Provide the [x, y] coordinate of the cell's center where the given text is located.  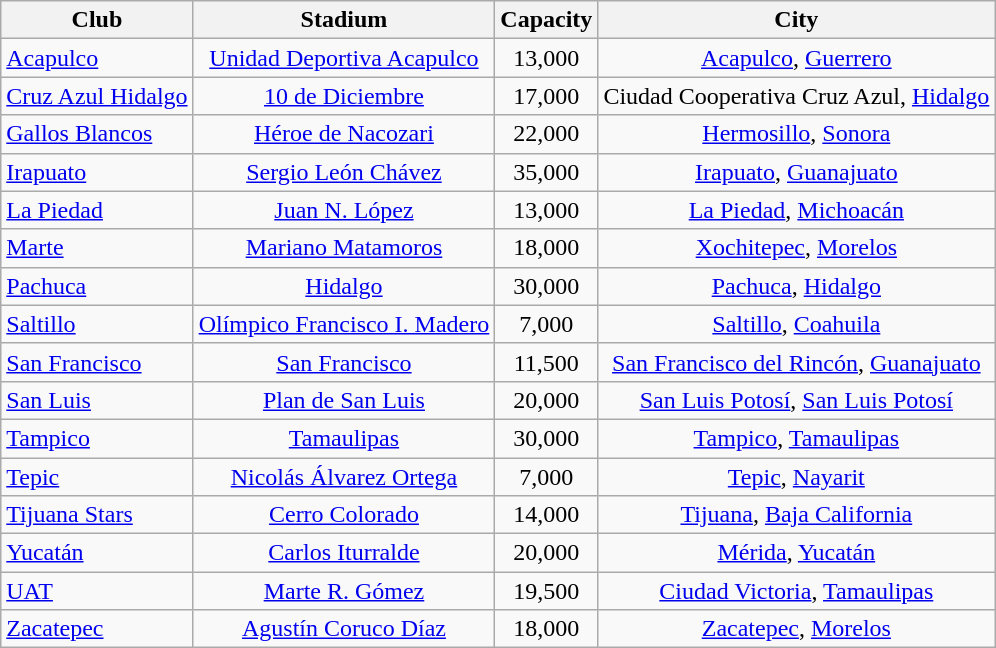
Mérida, Yucatán [796, 553]
Tijuana, Baja California [796, 515]
17,000 [546, 96]
San Luis Potosí, San Luis Potosí [796, 400]
Cruz Azul Hidalgo [97, 96]
Acapulco [97, 58]
Capacity [546, 20]
Cerro Colorado [344, 515]
Tamaulipas [344, 438]
Acapulco, Guerrero [796, 58]
Xochitepec, Morelos [796, 248]
Nicolás Álvarez Ortega [344, 477]
14,000 [546, 515]
City [796, 20]
Juan N. López [344, 210]
Zacatepec, Morelos [796, 629]
Tepic, Nayarit [796, 477]
Ciudad Victoria, Tamaulipas [796, 591]
Tepic [97, 477]
San Luis [97, 400]
Plan de San Luis [344, 400]
Hermosillo, Sonora [796, 134]
Saltillo [97, 324]
Mariano Matamoros [344, 248]
Tampico [97, 438]
Tampico, Tamaulipas [796, 438]
Zacatepec [97, 629]
Gallos Blancos [97, 134]
Tijuana Stars [97, 515]
Pachuca [97, 286]
Sergio León Chávez [344, 172]
San Francisco del Rincón, Guanajuato [796, 362]
Marte [97, 248]
La Piedad, Michoacán [796, 210]
10 de Diciembre [344, 96]
La Piedad [97, 210]
Yucatán [97, 553]
Ciudad Cooperativa Cruz Azul, Hidalgo [796, 96]
Irapuato [97, 172]
Carlos Iturralde [344, 553]
Héroe de Nacozari [344, 134]
11,500 [546, 362]
UAT [97, 591]
Marte R. Gómez [344, 591]
Unidad Deportiva Acapulco [344, 58]
Agustín Coruco Díaz [344, 629]
19,500 [546, 591]
Saltillo, Coahuila [796, 324]
22,000 [546, 134]
Hidalgo [344, 286]
Irapuato, Guanajuato [796, 172]
Pachuca, Hidalgo [796, 286]
Stadium [344, 20]
Olímpico Francisco I. Madero [344, 324]
Club [97, 20]
35,000 [546, 172]
